Search for the cell housing the specified text and yield its (x, y) center coordinate. 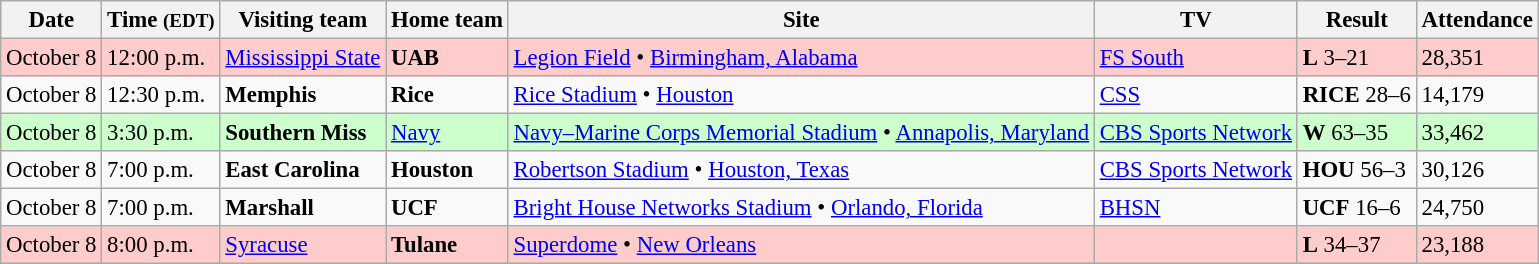
Visiting team (303, 20)
Memphis (303, 95)
RICE 28–6 (1356, 95)
Robertson Stadium • Houston, Texas (801, 170)
Bright House Networks Stadium • Orlando, Florida (801, 208)
28,351 (1477, 58)
Time (EDT) (161, 20)
FS South (1196, 58)
12:30 p.m. (161, 95)
East Carolina (303, 170)
Superdome • New Orleans (801, 245)
Date (52, 20)
Tulane (448, 245)
Rice Stadium • Houston (801, 95)
Mississippi State (303, 58)
L 3–21 (1356, 58)
W 63–35 (1356, 133)
Result (1356, 20)
L 34–37 (1356, 245)
Southern Miss (303, 133)
UAB (448, 58)
8:00 p.m. (161, 245)
Legion Field • Birmingham, Alabama (801, 58)
BHSN (1196, 208)
TV (1196, 20)
UCF 16–6 (1356, 208)
Home team (448, 20)
Navy (448, 133)
30,126 (1477, 170)
Syracuse (303, 245)
Rice (448, 95)
HOU 56–3 (1356, 170)
UCF (448, 208)
33,462 (1477, 133)
12:00 p.m. (161, 58)
14,179 (1477, 95)
Navy–Marine Corps Memorial Stadium • Annapolis, Maryland (801, 133)
3:30 p.m. (161, 133)
23,188 (1477, 245)
Site (801, 20)
Attendance (1477, 20)
Houston (448, 170)
CSS (1196, 95)
24,750 (1477, 208)
Marshall (303, 208)
